Locate the cell with the specified text and output its (x, y) center coordinate. 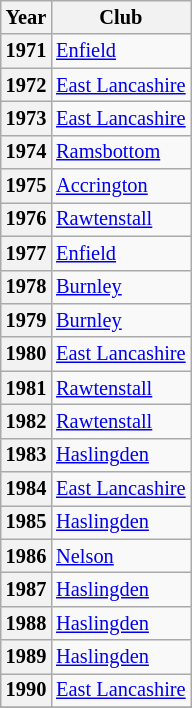
1971 (26, 51)
1977 (26, 253)
1989 (26, 657)
1982 (26, 421)
1985 (26, 522)
1983 (26, 455)
1976 (26, 219)
1987 (26, 589)
1975 (26, 186)
1974 (26, 152)
Accrington (120, 186)
1980 (26, 354)
1986 (26, 556)
Club (120, 17)
Nelson (120, 556)
1984 (26, 489)
1972 (26, 85)
1979 (26, 320)
1988 (26, 623)
Ramsbottom (120, 152)
1978 (26, 287)
1981 (26, 388)
1990 (26, 690)
1973 (26, 118)
Year (26, 17)
